From the cell containing the given text, extract its center point as [x, y] coordinate. 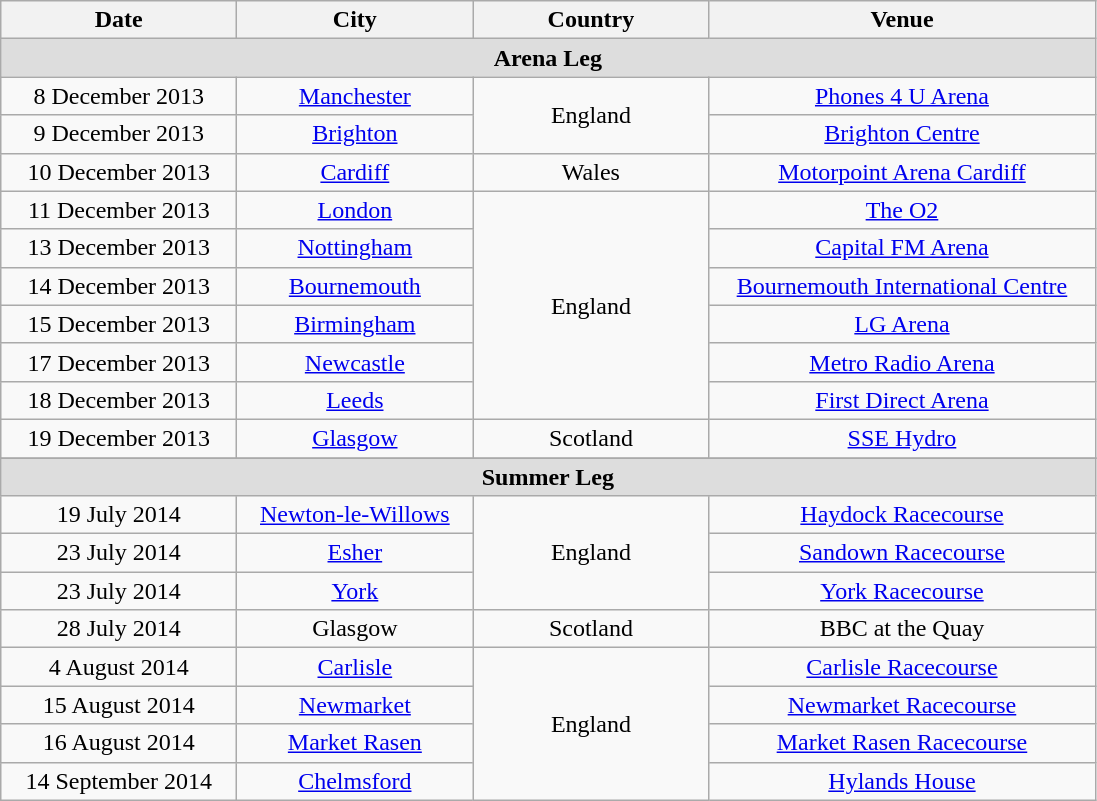
10 December 2013 [119, 172]
Summer Leg [548, 477]
Nottingham [355, 248]
Carlisle Racecourse [902, 667]
Carlisle [355, 667]
14 September 2014 [119, 781]
The O2 [902, 210]
Manchester [355, 96]
15 August 2014 [119, 705]
Newcastle [355, 362]
17 December 2013 [119, 362]
15 December 2013 [119, 324]
London [355, 210]
Newton-le-Willows [355, 515]
Chelmsford [355, 781]
Metro Radio Arena [902, 362]
Hylands House [902, 781]
13 December 2013 [119, 248]
Country [591, 20]
Date [119, 20]
19 December 2013 [119, 438]
4 August 2014 [119, 667]
LG Arena [902, 324]
16 August 2014 [119, 743]
Brighton Centre [902, 134]
Cardiff [355, 172]
11 December 2013 [119, 210]
8 December 2013 [119, 96]
Haydock Racecourse [902, 515]
Bournemouth [355, 286]
Capital FM Arena [902, 248]
Venue [902, 20]
Esher [355, 553]
Phones 4 U Arena [902, 96]
28 July 2014 [119, 629]
Sandown Racecourse [902, 553]
Market Rasen Racecourse [902, 743]
Brighton [355, 134]
Newmarket [355, 705]
Arena Leg [548, 58]
York [355, 591]
SSE Hydro [902, 438]
Newmarket Racecourse [902, 705]
18 December 2013 [119, 400]
Motorpoint Arena Cardiff [902, 172]
Wales [591, 172]
Leeds [355, 400]
BBC at the Quay [902, 629]
Bournemouth International Centre [902, 286]
Birmingham [355, 324]
York Racecourse [902, 591]
Market Rasen [355, 743]
First Direct Arena [902, 400]
19 July 2014 [119, 515]
City [355, 20]
9 December 2013 [119, 134]
14 December 2013 [119, 286]
